Capture the cell that displays the provided text and extract its (X, Y) central coordinate. 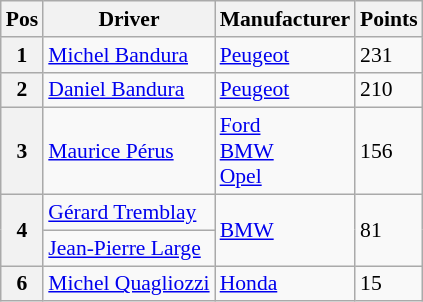
Manufacturer (285, 19)
156 (389, 152)
FordBMWOpel (285, 152)
BMW (285, 230)
3 (22, 152)
Pos (22, 19)
81 (389, 230)
Michel Bandura (128, 55)
210 (389, 90)
Points (389, 19)
231 (389, 55)
Daniel Bandura (128, 90)
Maurice Pérus (128, 152)
Gérard Tremblay (128, 213)
1 (22, 55)
6 (22, 284)
Michel Quagliozzi (128, 284)
Driver (128, 19)
Jean-Pierre Large (128, 248)
15 (389, 284)
2 (22, 90)
Honda (285, 284)
4 (22, 230)
